Provide the (X, Y) coordinate of the cell's center where the given text is located.  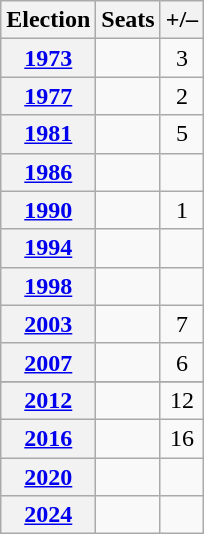
2007 (48, 362)
1994 (48, 248)
5 (182, 134)
1 (182, 210)
1998 (48, 286)
1986 (48, 172)
1990 (48, 210)
3 (182, 58)
7 (182, 324)
1981 (48, 134)
6 (182, 362)
2003 (48, 324)
2012 (48, 400)
16 (182, 438)
1977 (48, 96)
2024 (48, 515)
2 (182, 96)
+/– (182, 20)
Seats (128, 20)
2020 (48, 477)
1973 (48, 58)
2016 (48, 438)
12 (182, 400)
Election (48, 20)
